For the text-containing cell, return its midpoint in (x, y) coordinate format. 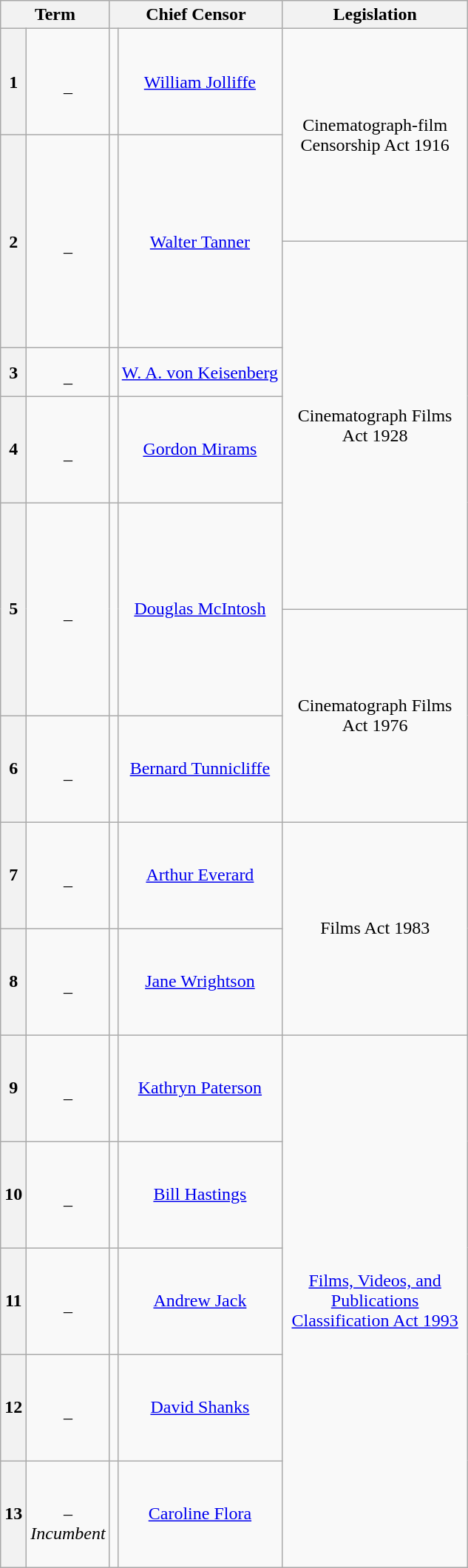
Legislation (376, 15)
2 (13, 242)
Bernard Tunnicliffe (200, 769)
David Shanks (200, 1408)
12 (13, 1408)
William Jolliffe (200, 82)
13 (13, 1514)
11 (13, 1301)
6 (13, 769)
Term (55, 15)
W. A. von Keisenberg (200, 373)
Caroline Flora (200, 1514)
7 (13, 875)
Douglas McIntosh (200, 609)
–Incumbent (68, 1514)
1 (13, 82)
Gordon Mirams (200, 449)
Andrew Jack (200, 1301)
4 (13, 449)
Films, Videos, and Publications Classification Act 1993 (376, 1301)
Arthur Everard (200, 875)
Films Act 1983 (376, 929)
5 (13, 609)
Chief Censor (195, 15)
8 (13, 982)
Bill Hastings (200, 1195)
3 (13, 373)
Cinematograph Films Act 1928 (376, 426)
Cinematograph Films Act 1976 (376, 716)
10 (13, 1195)
Walter Tanner (200, 242)
9 (13, 1088)
Jane Wrightson (200, 982)
Cinematograph-film Censorship Act 1916 (376, 135)
Kathryn Paterson (200, 1088)
